Pinpoint the cell where the given text exists, returning its (x, y) midpoint coordinate. 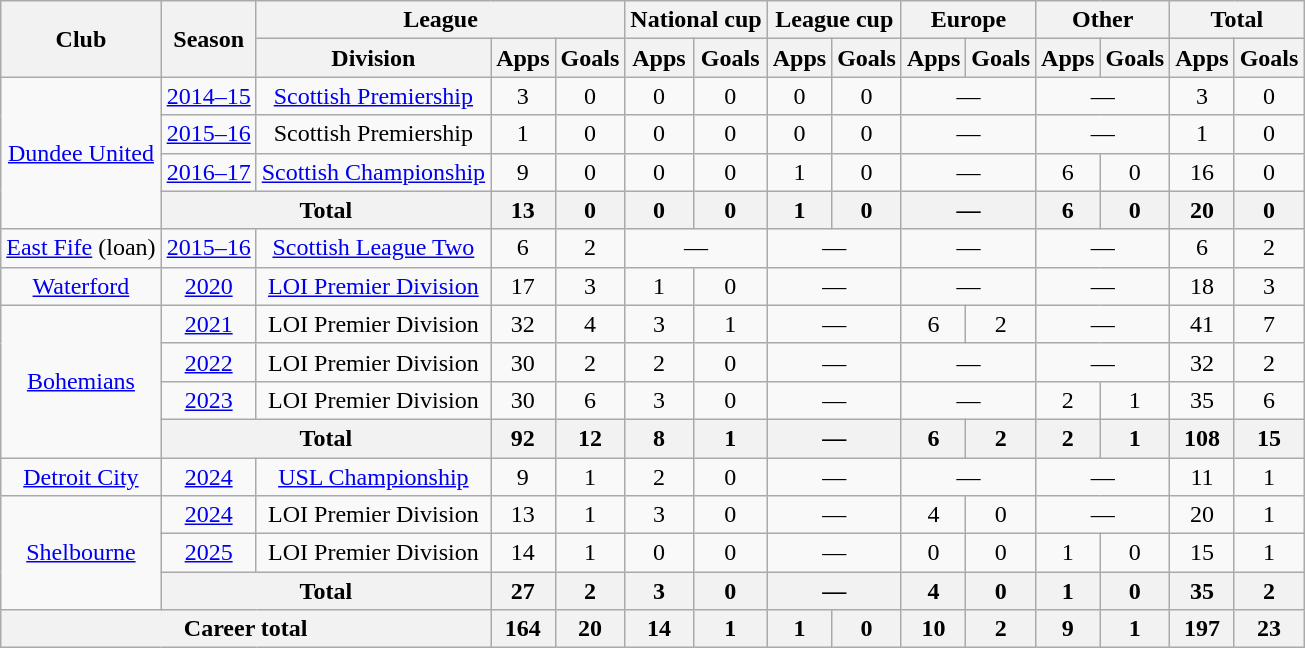
17 (523, 286)
2023 (208, 400)
23 (1269, 629)
Scottish Championship (373, 172)
2016–17 (208, 172)
2014–15 (208, 96)
Division (373, 58)
Other (1103, 20)
Europe (968, 20)
2025 (208, 553)
16 (1202, 172)
18 (1202, 286)
92 (523, 438)
Season (208, 39)
12 (590, 438)
108 (1202, 438)
7 (1269, 324)
164 (523, 629)
Scottish League Two (373, 248)
27 (523, 591)
League (440, 20)
Club (81, 39)
Bohemians (81, 381)
2022 (208, 362)
8 (659, 438)
Detroit City (81, 477)
USL Championship (373, 477)
41 (1202, 324)
197 (1202, 629)
East Fife (loan) (81, 248)
10 (933, 629)
Career total (246, 629)
11 (1202, 477)
Dundee United (81, 153)
League cup (834, 20)
2020 (208, 286)
Shelbourne (81, 553)
Waterford (81, 286)
National cup (696, 20)
2021 (208, 324)
